From the cell containing the given text, extract its center point as [x, y] coordinate. 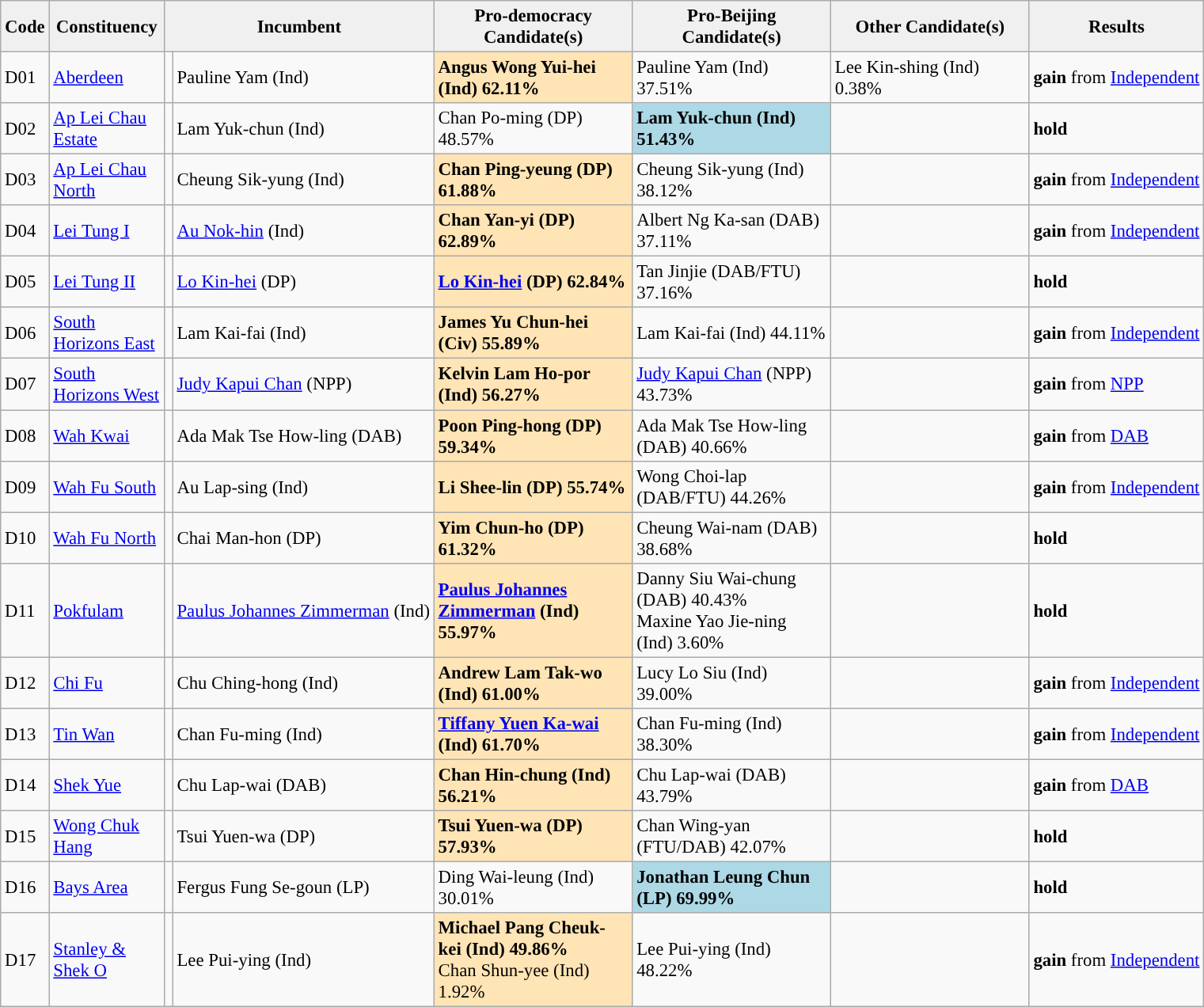
James Yu Chun-hei (Civ) 55.89% [534, 332]
Results [1116, 27]
Stanley & Shek O [107, 959]
Fergus Fung Se-goun (LP) [303, 887]
Pro-democracy Candidate(s) [534, 27]
Pauline Yam (Ind) 37.51% [731, 78]
Chan Ping-yeung (DP) 61.88% [534, 180]
Lam Yuk-chun (Ind) [303, 128]
Lei Tung II [107, 282]
Cheung Sik-yung (Ind) [303, 180]
Angus Wong Yui-hei (Ind) 62.11% [534, 78]
D17 [25, 959]
Chan Fu-ming (Ind) 38.30% [731, 735]
Chi Fu [107, 682]
Albert Ng Ka-san (DAB) 37.11% [731, 231]
Tsui Yuen-wa (DP) 57.93% [534, 836]
D12 [25, 682]
Yim Chun-ho (DP) 61.32% [534, 538]
Chan Wing-yan (FTU/DAB) 42.07% [731, 836]
Ada Mak Tse How-ling (DAB) [303, 435]
Lam Yuk-chun (Ind) 51.43% [731, 128]
South Horizons West [107, 385]
Tan Jinjie (DAB/FTU) 37.16% [731, 282]
Li Shee-lin (DP) 55.74% [534, 486]
Andrew Lam Tak-wo (Ind) 61.00% [534, 682]
Code [25, 27]
Cheung Wai-nam (DAB) 38.68% [731, 538]
D07 [25, 385]
Wong Chuk Hang [107, 836]
Judy Kapui Chan (NPP) 43.73% [731, 385]
D01 [25, 78]
Tin Wan [107, 735]
South Horizons East [107, 332]
Lee Pui-ying (Ind) 48.22% [731, 959]
D08 [25, 435]
D06 [25, 332]
Lam Kai-fai (Ind) [303, 332]
gain from NPP [1116, 385]
Chu Lap-wai (DAB) 43.79% [731, 785]
D03 [25, 180]
Lei Tung I [107, 231]
Chan Hin-chung (Ind) 56.21% [534, 785]
D13 [25, 735]
Shek Yue [107, 785]
Pauline Yam (Ind) [303, 78]
Ada Mak Tse How-ling (DAB) 40.66% [731, 435]
Judy Kapui Chan (NPP) [303, 385]
D02 [25, 128]
D05 [25, 282]
Chan Po-ming (DP) 48.57% [534, 128]
Au Nok-hin (Ind) [303, 231]
Ap Lei Chau North [107, 180]
Wong Choi-lap (DAB/FTU) 44.26% [731, 486]
D15 [25, 836]
Lo Kin-hei (DP) [303, 282]
Ap Lei Chau Estate [107, 128]
D14 [25, 785]
Chu Lap-wai (DAB) [303, 785]
Poon Ping-hong (DP) 59.34% [534, 435]
Bays Area [107, 887]
Au Lap-sing (Ind) [303, 486]
Ding Wai-leung (Ind) 30.01% [534, 887]
Paulus Johannes Zimmerman (Ind) [303, 610]
D04 [25, 231]
Paulus Johannes Zimmerman (Ind) 55.97% [534, 610]
Constituency [107, 27]
Incumbent [299, 27]
Cheung Sik-yung (Ind) 38.12% [731, 180]
Jonathan Leung Chun (LP) 69.99% [731, 887]
Lam Kai-fai (Ind) 44.11% [731, 332]
Chu Ching-hong (Ind) [303, 682]
Lee Pui-ying (Ind) [303, 959]
Kelvin Lam Ho-por (Ind) 56.27% [534, 385]
Tiffany Yuen Ka-wai (Ind) 61.70% [534, 735]
Wah Fu North [107, 538]
Chan Yan-yi (DP) 62.89% [534, 231]
Other Candidate(s) [929, 27]
Michael Pang Cheuk-kei (Ind) 49.86%Chan Shun-yee (Ind) 1.92% [534, 959]
Lo Kin-hei (DP) 62.84% [534, 282]
Lee Kin-shing (Ind) 0.38% [929, 78]
D11 [25, 610]
D10 [25, 538]
Aberdeen [107, 78]
D09 [25, 486]
Chai Man-hon (DP) [303, 538]
Wah Kwai [107, 435]
Tsui Yuen-wa (DP) [303, 836]
Chan Fu-ming (Ind) [303, 735]
D16 [25, 887]
Wah Fu South [107, 486]
Pokfulam [107, 610]
Lucy Lo Siu (Ind) 39.00% [731, 682]
Pro-Beijing Candidate(s) [731, 27]
Danny Siu Wai-chung (DAB) 40.43%Maxine Yao Jie-ning (Ind) 3.60% [731, 610]
